Find where the given text appears and provide that cell's center as [x, y] coordinate. 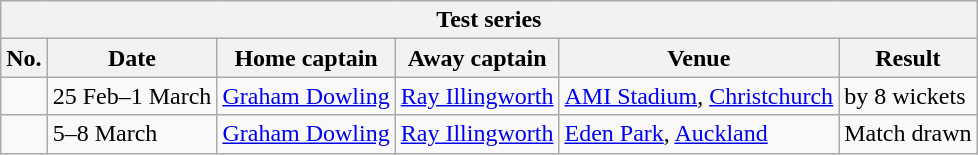
Away captain [477, 58]
Home captain [306, 58]
Venue [699, 58]
Date [132, 58]
Match drawn [908, 134]
25 Feb–1 March [132, 96]
AMI Stadium, Christchurch [699, 96]
5–8 March [132, 134]
Test series [489, 20]
No. [24, 58]
Eden Park, Auckland [699, 134]
by 8 wickets [908, 96]
Result [908, 58]
